For the text-containing cell, return its midpoint in (x, y) coordinate format. 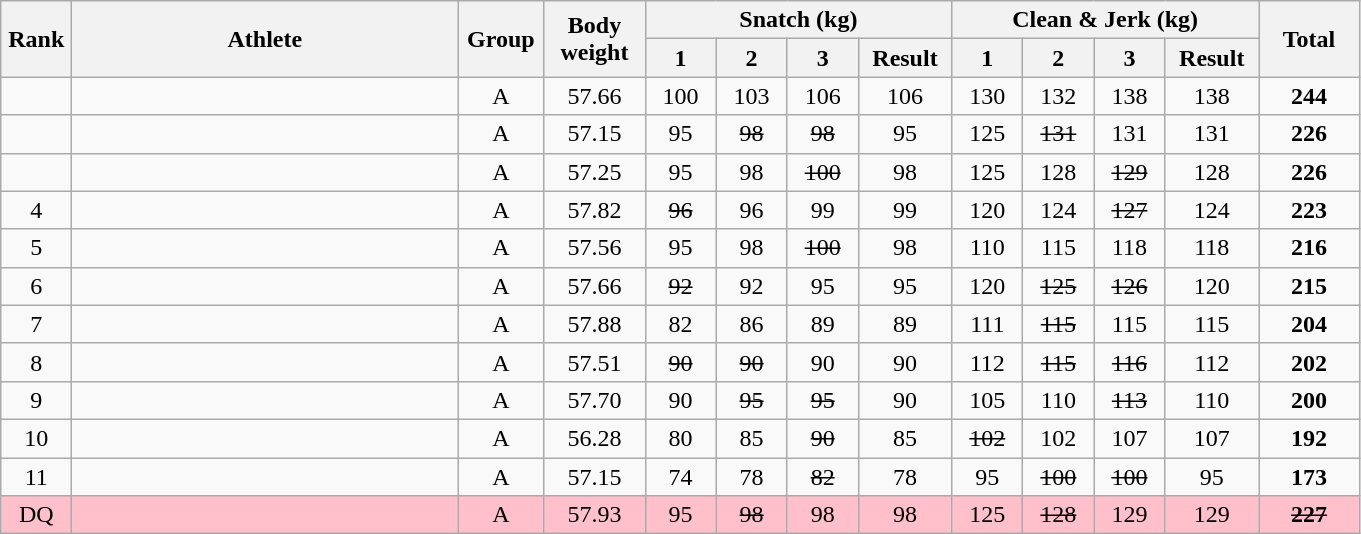
57.25 (594, 172)
9 (36, 400)
4 (36, 210)
204 (1308, 324)
215 (1308, 286)
227 (1308, 515)
173 (1308, 477)
DQ (36, 515)
111 (988, 324)
57.51 (594, 362)
57.88 (594, 324)
244 (1308, 96)
116 (1130, 362)
200 (1308, 400)
Group (501, 39)
74 (680, 477)
223 (1308, 210)
105 (988, 400)
130 (988, 96)
57.82 (594, 210)
80 (680, 438)
127 (1130, 210)
56.28 (594, 438)
132 (1058, 96)
57.56 (594, 248)
10 (36, 438)
Snatch (kg) (798, 20)
192 (1308, 438)
216 (1308, 248)
86 (752, 324)
103 (752, 96)
Rank (36, 39)
202 (1308, 362)
6 (36, 286)
Athlete (265, 39)
5 (36, 248)
57.70 (594, 400)
Clean & Jerk (kg) (1106, 20)
Total (1308, 39)
113 (1130, 400)
7 (36, 324)
57.93 (594, 515)
11 (36, 477)
126 (1130, 286)
8 (36, 362)
Body weight (594, 39)
